From the cell containing the given text, extract its center point as [x, y] coordinate. 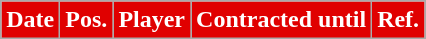
Date [30, 20]
Pos. [86, 20]
Ref. [398, 20]
Player [152, 20]
Contracted until [282, 20]
